Detect which cell encompasses the target text, then output its [X, Y] center coordinate. 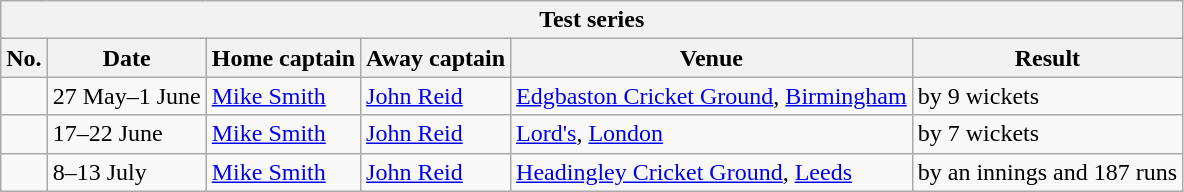
Date [126, 58]
Test series [592, 20]
Venue [712, 58]
Away captain [436, 58]
Home captain [283, 58]
by 7 wickets [1047, 134]
by an innings and 187 runs [1047, 172]
Lord's, London [712, 134]
Headingley Cricket Ground, Leeds [712, 172]
No. [24, 58]
Edgbaston Cricket Ground, Birmingham [712, 96]
8–13 July [126, 172]
by 9 wickets [1047, 96]
Result [1047, 58]
17–22 June [126, 134]
27 May–1 June [126, 96]
